Provide the [x, y] coordinate of the cell's center where the given text is located.  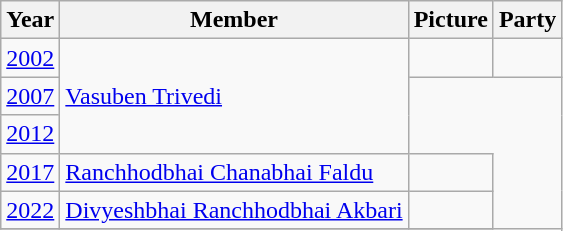
Ranchhodbhai Chanabhai Faldu [234, 172]
Picture [450, 20]
2007 [30, 96]
2022 [30, 210]
Party [527, 20]
2012 [30, 134]
Vasuben Trivedi [234, 96]
Member [234, 20]
2002 [30, 58]
Year [30, 20]
2017 [30, 172]
Divyeshbhai Ranchhodbhai Akbari [234, 210]
